Provide the [x, y] coordinate of the cell's center where the given text is located.  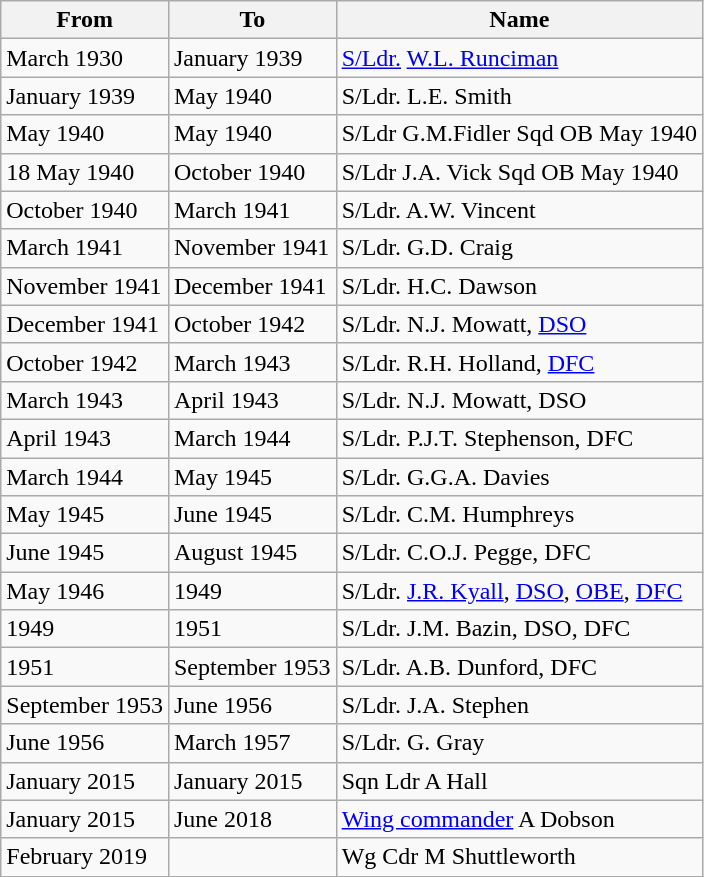
S/Ldr J.A. Vick Sqd OB May 1940 [519, 172]
Wing commander A Dobson [519, 819]
S/Ldr. A.W. Vincent [519, 210]
S/Ldr. A.B. Dunford, DFC [519, 667]
February 2019 [85, 857]
Name [519, 20]
August 1945 [252, 553]
S/Ldr. G. Gray [519, 743]
S/Ldr. J.M. Bazin, DSO, DFC [519, 629]
S/Ldr. C.O.J. Pegge, DFC [519, 553]
S/Ldr. C.M. Humphreys [519, 515]
June 2018 [252, 819]
Sqn Ldr A Hall [519, 781]
March 1957 [252, 743]
S/Ldr. R.H. Holland, DFC [519, 362]
S/Ldr. J.R. Kyall, DSO, OBE, DFC [519, 591]
From [85, 20]
May 1946 [85, 591]
March 1930 [85, 58]
S/Ldr. H.C. Dawson [519, 286]
Wg Cdr M Shuttleworth [519, 857]
S/Ldr. W.L. Runciman [519, 58]
S/Ldr. P.J.T. Stephenson, DFC [519, 438]
18 May 1940 [85, 172]
To [252, 20]
S/Ldr. G.D. Craig [519, 248]
S/Ldr. J.A. Stephen [519, 705]
S/Ldr. G.G.A. Davies [519, 477]
S/Ldr. L.E. Smith [519, 96]
S/Ldr G.M.Fidler Sqd OB May 1940 [519, 134]
